Scan for the cell matching the given text and deliver its [X, Y] coordinate at center. 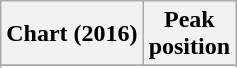
Peakposition [189, 34]
Chart (2016) [72, 34]
